Return [x, y] of the center of cell containing provided text 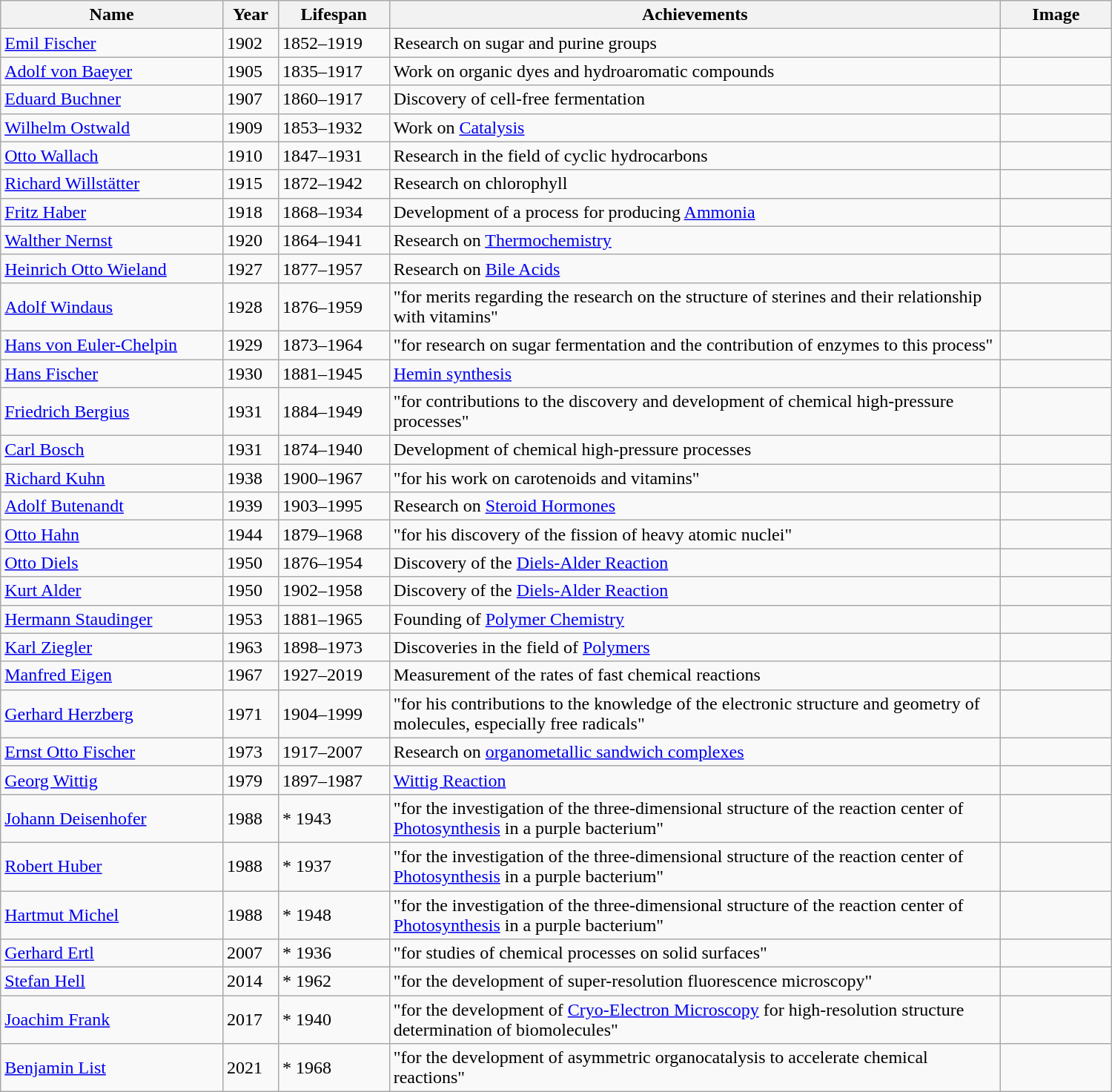
Kurt Alder [112, 591]
Hemin synthesis [695, 373]
Research on Bile Acids [695, 268]
Research in the field of cyclic hydrocarbons [695, 156]
* 1937 [334, 866]
"for merits regarding the research on the structure of sterines and their relationship with vitamins" [695, 307]
* 1948 [334, 915]
"for his discovery of the fission of heavy atomic nuclei" [695, 535]
1909 [251, 128]
Year [251, 15]
1973 [251, 752]
Hartmut Michel [112, 915]
"for the development of asymmetric organocatalysis to accelerate chemical reactions" [695, 1068]
Friedrich Bergius [112, 412]
Discovery of cell-free fermentation [695, 99]
Research on Thermochemistry [695, 240]
1902 [251, 43]
Adolf von Baeyer [112, 71]
Wittig Reaction [695, 780]
"for his work on carotenoids and vitamins" [695, 478]
Gerhard Ertl [112, 953]
Robert Huber [112, 866]
Joachim Frank [112, 1020]
"for the development of super-resolution fluorescence microscopy" [695, 982]
1898–1973 [334, 647]
Stefan Hell [112, 982]
1927–2019 [334, 675]
Richard Kuhn [112, 478]
"for studies of chemical processes on solid surfaces" [695, 953]
Hermann Staudinger [112, 619]
Measurement of the rates of fast chemical reactions [695, 675]
2021 [251, 1068]
Lifespan [334, 15]
Otto Hahn [112, 535]
1868–1934 [334, 212]
Founding of Polymer Chemistry [695, 619]
Discoveries in the field of Polymers [695, 647]
Carl Bosch [112, 450]
1897–1987 [334, 780]
Emil Fischer [112, 43]
Research on chlorophyll [695, 184]
1915 [251, 184]
1917–2007 [334, 752]
2017 [251, 1020]
1853–1932 [334, 128]
1879–1968 [334, 535]
1864–1941 [334, 240]
Research on sugar and purine groups [695, 43]
Gerhard Herzberg [112, 713]
1953 [251, 619]
1979 [251, 780]
Ernst Otto Fischer [112, 752]
1902–1958 [334, 591]
1928 [251, 307]
Eduard Buchner [112, 99]
Development of a process for producing Ammonia [695, 212]
Image [1056, 15]
Otto Diels [112, 563]
1884–1949 [334, 412]
1900–1967 [334, 478]
1876–1959 [334, 307]
1907 [251, 99]
1971 [251, 713]
1881–1965 [334, 619]
Heinrich Otto Wieland [112, 268]
1944 [251, 535]
1939 [251, 506]
2007 [251, 953]
Manfred Eigen [112, 675]
"for contributions to the discovery and development of chemical high-pressure processes" [695, 412]
1881–1945 [334, 373]
Johann Deisenhofer [112, 818]
Development of chemical high-pressure processes [695, 450]
1905 [251, 71]
1929 [251, 345]
Walther Nernst [112, 240]
* 1940 [334, 1020]
1877–1957 [334, 268]
Otto Wallach [112, 156]
Work on Catalysis [695, 128]
1904–1999 [334, 713]
1872–1942 [334, 184]
1930 [251, 373]
1873–1964 [334, 345]
Research on organometallic sandwich complexes [695, 752]
Work on organic dyes and hydroaromatic compounds [695, 71]
Richard Willstätter [112, 184]
1835–1917 [334, 71]
1918 [251, 212]
* 1936 [334, 953]
Adolf Windaus [112, 307]
1938 [251, 478]
Wilhelm Ostwald [112, 128]
* 1968 [334, 1068]
1910 [251, 156]
Karl Ziegler [112, 647]
"for the development of Cryo-Electron Microscopy for high-resolution structure determination of biomolecules" [695, 1020]
1963 [251, 647]
* 1962 [334, 982]
Adolf Butenandt [112, 506]
1852–1919 [334, 43]
1847–1931 [334, 156]
"for research on sugar fermentation and the contribution of enzymes to this process" [695, 345]
1967 [251, 675]
Achievements [695, 15]
1903–1995 [334, 506]
1876–1954 [334, 563]
Research on Steroid Hormones [695, 506]
"for his contributions to the knowledge of the electronic structure and geometry of molecules, especially free radicals" [695, 713]
1860–1917 [334, 99]
1874–1940 [334, 450]
Fritz Haber [112, 212]
Hans Fischer [112, 373]
Hans von Euler-Chelpin [112, 345]
Benjamin List [112, 1068]
* 1943 [334, 818]
1920 [251, 240]
Georg Wittig [112, 780]
Name [112, 15]
2014 [251, 982]
1927 [251, 268]
